For the text-containing cell, return its midpoint in (x, y) coordinate format. 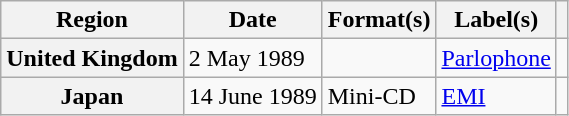
Region (92, 20)
Japan (92, 96)
Format(s) (379, 20)
Parlophone (496, 58)
Mini-CD (379, 96)
EMI (496, 96)
2 May 1989 (252, 58)
United Kingdom (92, 58)
Label(s) (496, 20)
14 June 1989 (252, 96)
Date (252, 20)
